Capture the cell that displays the provided text and extract its (X, Y) central coordinate. 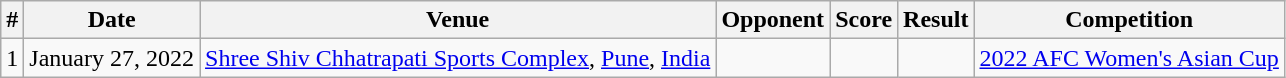
Result (936, 20)
Date (112, 20)
Opponent (773, 20)
January 27, 2022 (112, 58)
Score (864, 20)
Competition (1129, 20)
Shree Shiv Chhatrapati Sports Complex, Pune, India (458, 58)
1 (12, 58)
2022 AFC Women's Asian Cup (1129, 58)
# (12, 20)
Venue (458, 20)
